Find where the given text appears and provide that cell's center as (x, y) coordinate. 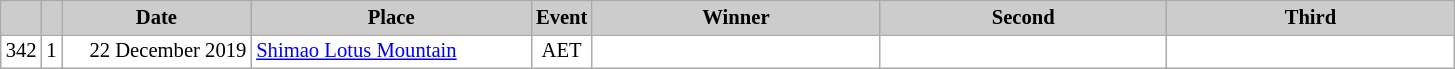
22 December 2019 (157, 51)
Date (157, 17)
Winner (736, 17)
Event (562, 17)
Place (391, 17)
Third (1310, 17)
Second (1024, 17)
AET (562, 51)
1 (51, 51)
342 (22, 51)
Shimao Lotus Mountain (391, 51)
